Extract the [x, y] coordinate from the center of the cell holding the provided text.  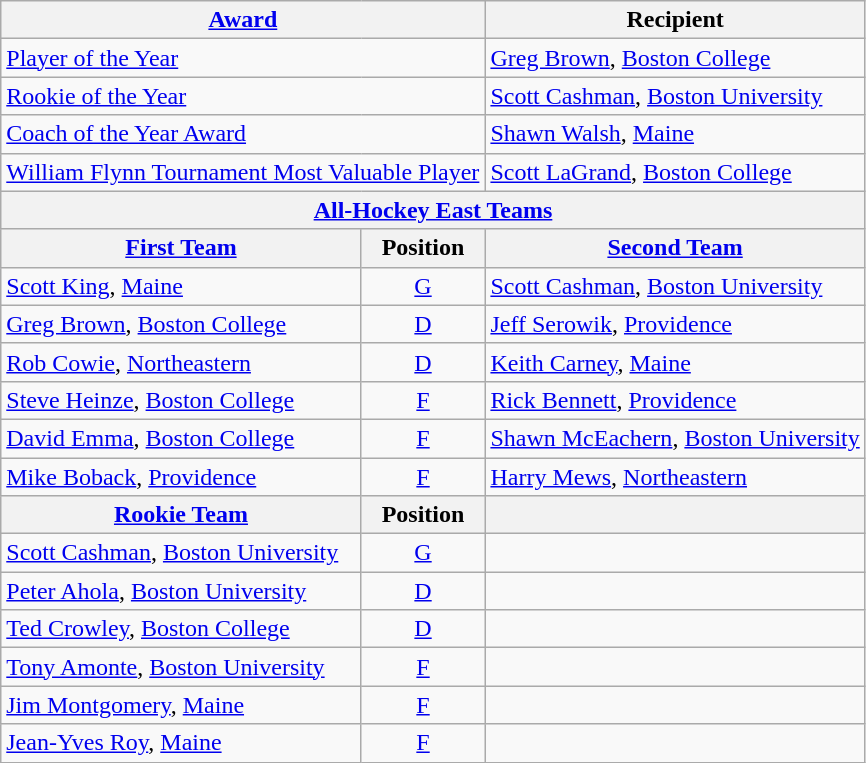
Rob Cowie, Northeastern [181, 362]
Coach of the Year Award [243, 134]
Mike Boback, Providence [181, 477]
David Emma, Boston College [181, 438]
First Team [181, 248]
Shawn Walsh, Maine [675, 134]
Second Team [675, 248]
Rookie of the Year [243, 96]
Scott King, Maine [181, 286]
Rick Bennett, Providence [675, 400]
All-Hockey East Teams [433, 210]
Jeff Serowik, Providence [675, 324]
Peter Ahola, Boston University [181, 591]
Steve Heinze, Boston College [181, 400]
Player of the Year [243, 58]
Tony Amonte, Boston University [181, 667]
Ted Crowley, Boston College [181, 629]
Shawn McEachern, Boston University [675, 438]
Keith Carney, Maine [675, 362]
William Flynn Tournament Most Valuable Player [243, 172]
Jean-Yves Roy, Maine [181, 743]
Award [243, 20]
Recipient [675, 20]
Harry Mews, Northeastern [675, 477]
Scott LaGrand, Boston College [675, 172]
Jim Montgomery, Maine [181, 705]
Rookie Team [181, 515]
